Determine the (x, y) coordinate at the center of the cell enclosing the given text.  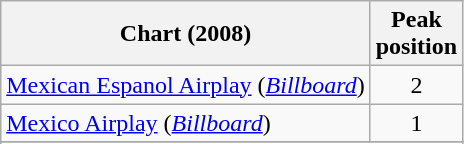
Mexico Airplay (Billboard) (186, 123)
2 (416, 85)
1 (416, 123)
Mexican Espanol Airplay (Billboard) (186, 85)
Peakposition (416, 34)
Chart (2008) (186, 34)
